From the cell containing the given text, extract its center point as (x, y) coordinate. 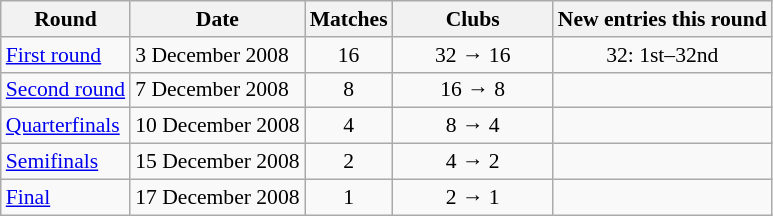
Clubs (473, 19)
8 → 4 (473, 126)
2 → 1 (473, 197)
2 (349, 162)
Second round (66, 90)
4 (349, 126)
32: 1st–32nd (662, 55)
15 December 2008 (217, 162)
4 → 2 (473, 162)
16 → 8 (473, 90)
8 (349, 90)
First round (66, 55)
10 December 2008 (217, 126)
3 December 2008 (217, 55)
16 (349, 55)
7 December 2008 (217, 90)
Quarterfinals (66, 126)
Round (66, 19)
Matches (349, 19)
32 → 16 (473, 55)
17 December 2008 (217, 197)
Final (66, 197)
Semifinals (66, 162)
Date (217, 19)
1 (349, 197)
New entries this round (662, 19)
